Find where the given text appears and provide that cell's center as [X, Y] coordinate. 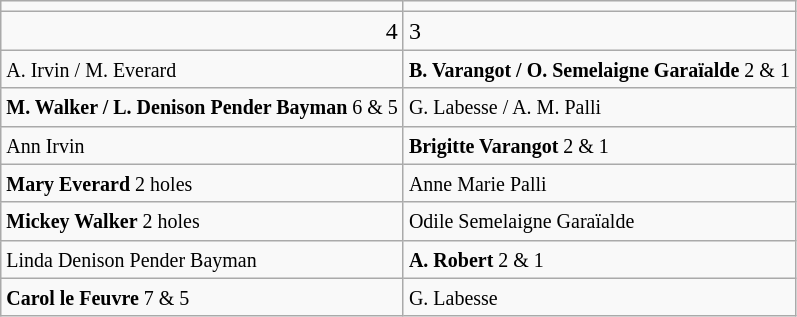
Ann Irvin [202, 145]
A. Robert 2 & 1 [599, 259]
Odile Semelaigne Garaïalde [599, 221]
Carol le Feuvre 7 & 5 [202, 297]
G. Labesse / A. M. Palli [599, 107]
3 [599, 31]
Linda Denison Pender Bayman [202, 259]
B. Varangot / O. Semelaigne Garaïalde 2 & 1 [599, 69]
4 [202, 31]
G. Labesse [599, 297]
M. Walker / L. Denison Pender Bayman 6 & 5 [202, 107]
Mickey Walker 2 holes [202, 221]
A. Irvin / M. Everard [202, 69]
Brigitte Varangot 2 & 1 [599, 145]
Mary Everard 2 holes [202, 183]
Anne Marie Palli [599, 183]
